Detect which cell encompasses the target text, then output its [X, Y] center coordinate. 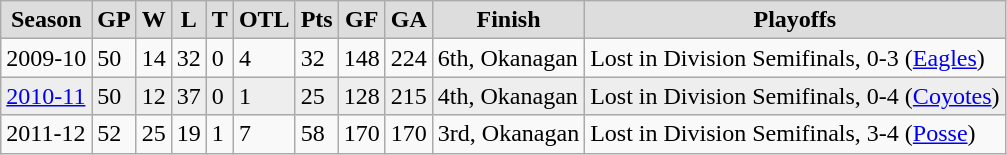
W [154, 20]
14 [154, 58]
58 [316, 134]
OTL [264, 20]
12 [154, 96]
GF [362, 20]
Lost in Division Semifinals, 0-3 (Eagles) [795, 58]
4th, Okanagan [508, 96]
2011-12 [46, 134]
4 [264, 58]
Lost in Division Semifinals, 3-4 (Posse) [795, 134]
L [188, 20]
3rd, Okanagan [508, 134]
128 [362, 96]
GP [114, 20]
Lost in Division Semifinals, 0-4 (Coyotes) [795, 96]
7 [264, 134]
52 [114, 134]
Playoffs [795, 20]
148 [362, 58]
Pts [316, 20]
Season [46, 20]
GA [408, 20]
T [220, 20]
6th, Okanagan [508, 58]
Finish [508, 20]
224 [408, 58]
2009-10 [46, 58]
215 [408, 96]
37 [188, 96]
19 [188, 134]
2010-11 [46, 96]
